Extract the (x, y) coordinate from the center of the cell holding the provided text.  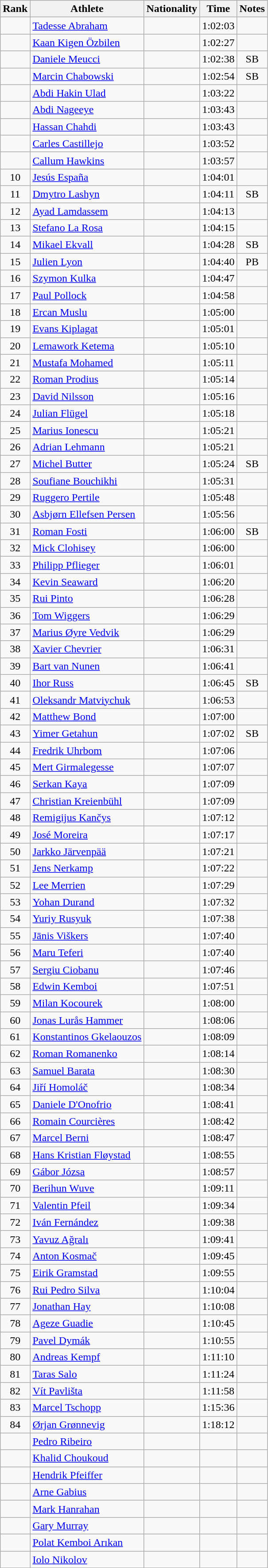
Asbjørn Ellefsen Persen (87, 515)
77 (15, 1307)
Notes (252, 9)
Tadesse Abraham (87, 26)
Romain Courcières (87, 1121)
1:05:00 (218, 312)
Ruggero Pertile (87, 498)
17 (15, 295)
1:11:24 (218, 1374)
1:15:36 (218, 1408)
Lee Merrien (87, 885)
1:10:04 (218, 1290)
1:05:01 (218, 329)
Evans Kiplagat (87, 329)
1:05:16 (218, 396)
Carles Castillejo (87, 143)
60 (15, 1020)
José Moreira (87, 835)
24 (15, 413)
Gábor Józsa (87, 1172)
1:06:31 (218, 649)
Jonas Lurås Hammer (87, 1020)
22 (15, 379)
64 (15, 1088)
1:05:18 (218, 413)
1:09:41 (218, 1239)
1:02:38 (218, 59)
1:07:22 (218, 868)
40 (15, 683)
Jānis Viškers (87, 936)
37 (15, 632)
Remigijus Kančys (87, 818)
18 (15, 312)
1:02:03 (218, 26)
Yavuz Ağralı (87, 1239)
42 (15, 716)
46 (15, 784)
70 (15, 1189)
Taras Salo (87, 1374)
Pedro Ribeiro (87, 1441)
Fredrik Uhrbom (87, 751)
68 (15, 1155)
Marcel Tschopp (87, 1408)
15 (15, 262)
28 (15, 480)
1:06:45 (218, 683)
49 (15, 835)
74 (15, 1256)
1:08:06 (218, 1020)
1:04:15 (218, 228)
Adrian Lehmann (87, 447)
Michel Butter (87, 464)
Yuriy Rusyuk (87, 919)
1:07:38 (218, 919)
Abdi Nageeye (87, 110)
33 (15, 565)
Oleksandr Matviychuk (87, 700)
38 (15, 649)
1:09:55 (218, 1273)
1:07:02 (218, 733)
Rui Pedro Silva (87, 1290)
Mert Girmalegesse (87, 767)
1:07:51 (218, 986)
1:11:10 (218, 1357)
1:06:28 (218, 599)
Ørjan Grønnevig (87, 1425)
69 (15, 1172)
73 (15, 1239)
29 (15, 498)
Pavel Dymák (87, 1340)
47 (15, 801)
78 (15, 1324)
31 (15, 531)
76 (15, 1290)
19 (15, 329)
54 (15, 919)
Serkan Kaya (87, 784)
1:02:54 (218, 76)
25 (15, 430)
Rank (15, 9)
63 (15, 1071)
81 (15, 1374)
44 (15, 751)
1:07:17 (218, 835)
1:08:14 (218, 1054)
1:04:01 (218, 177)
79 (15, 1340)
1:09:11 (218, 1189)
Iván Fernández (87, 1222)
Marcin Chabowski (87, 76)
62 (15, 1054)
Paul Pollock (87, 295)
Marcel Berni (87, 1138)
43 (15, 733)
32 (15, 548)
Jesús España (87, 177)
1:03:22 (218, 93)
1:04:58 (218, 295)
1:07:06 (218, 751)
Abdi Hakin Ulad (87, 93)
Jens Nerkamp (87, 868)
72 (15, 1222)
1:06:20 (218, 582)
21 (15, 363)
Vít Pavlišta (87, 1391)
Callum Hawkins (87, 160)
Athlete (87, 9)
84 (15, 1425)
1:10:55 (218, 1340)
1:09:45 (218, 1256)
1:08:09 (218, 1037)
Rui Pinto (87, 599)
35 (15, 599)
1:08:34 (218, 1088)
Maru Teferi (87, 952)
1:02:27 (218, 43)
1:08:41 (218, 1104)
Hendrik Pfeiffer (87, 1475)
Mikael Ekvall (87, 245)
Daniele Meucci (87, 59)
10 (15, 177)
Lemawork Ketema (87, 346)
1:06:53 (218, 700)
1:05:11 (218, 363)
1:05:48 (218, 498)
Marius Øyre Vedvik (87, 632)
Valentin Pfeil (87, 1205)
16 (15, 279)
1:04:40 (218, 262)
1:06:41 (218, 666)
Roman Romanenko (87, 1054)
Bart van Nunen (87, 666)
Anton Kosmač (87, 1256)
Kaan Kigen Özbilen (87, 43)
Edwin Kemboi (87, 986)
82 (15, 1391)
Yohan Durand (87, 902)
30 (15, 515)
59 (15, 1003)
39 (15, 666)
83 (15, 1408)
Jiří Homoláč (87, 1088)
Szymon Kulka (87, 279)
50 (15, 852)
Ageze Guadie (87, 1324)
Stefano La Rosa (87, 228)
48 (15, 818)
1:08:42 (218, 1121)
71 (15, 1205)
1:07:12 (218, 818)
45 (15, 767)
Jonathan Hay (87, 1307)
1:04:11 (218, 194)
75 (15, 1273)
52 (15, 885)
1:05:24 (218, 464)
1:07:29 (218, 885)
58 (15, 986)
1:08:47 (218, 1138)
Roman Fosti (87, 531)
Arne Gabius (87, 1492)
1:08:00 (218, 1003)
Hassan Chahdi (87, 127)
Eirik Gramstad (87, 1273)
PB (252, 262)
1:04:13 (218, 211)
1:08:30 (218, 1071)
36 (15, 616)
67 (15, 1138)
Soufiane Bouchikhi (87, 480)
Marius Ionescu (87, 430)
51 (15, 868)
Ayad Lamdassem (87, 211)
1:07:46 (218, 969)
1:08:55 (218, 1155)
1:07:00 (218, 716)
53 (15, 902)
1:09:38 (218, 1222)
Christian Kreienbühl (87, 801)
Konstantinos Gkelaouzos (87, 1037)
80 (15, 1357)
14 (15, 245)
Iolo Nikolov (87, 1559)
Nationality (172, 9)
Samuel Barata (87, 1071)
1:07:32 (218, 902)
Mustafa Mohamed (87, 363)
1:08:57 (218, 1172)
1:10:08 (218, 1307)
David Nilsson (87, 396)
Polat Kemboi Arıkan (87, 1542)
Mick Clohisey (87, 548)
1:06:01 (218, 565)
Kevin Seaward (87, 582)
41 (15, 700)
Khalid Choukoud (87, 1458)
1:03:52 (218, 143)
Sergiu Ciobanu (87, 969)
34 (15, 582)
1:03:57 (218, 160)
Berihun Wuve (87, 1189)
65 (15, 1104)
1:10:45 (218, 1324)
66 (15, 1121)
1:07:21 (218, 852)
13 (15, 228)
57 (15, 969)
1:07:07 (218, 767)
Andreas Kempf (87, 1357)
12 (15, 211)
1:05:10 (218, 346)
Jarkko Järvenpää (87, 852)
1:09:34 (218, 1205)
1:05:31 (218, 480)
Philipp Pflieger (87, 565)
61 (15, 1037)
26 (15, 447)
Ercan Muslu (87, 312)
Tom Wiggers (87, 616)
20 (15, 346)
Gary Murray (87, 1525)
11 (15, 194)
1:05:14 (218, 379)
55 (15, 936)
Milan Kocourek (87, 1003)
27 (15, 464)
Matthew Bond (87, 716)
Ihor Russ (87, 683)
1:11:58 (218, 1391)
Julien Lyon (87, 262)
23 (15, 396)
1:18:12 (218, 1425)
1:05:56 (218, 515)
Xavier Chevrier (87, 649)
56 (15, 952)
1:04:47 (218, 279)
Daniele D'Onofrio (87, 1104)
Time (218, 9)
Yimer Getahun (87, 733)
1:04:28 (218, 245)
Julian Flügel (87, 413)
Hans Kristian Fløystad (87, 1155)
Dmytro Lashyn (87, 194)
Roman Prodius (87, 379)
Mark Hanrahan (87, 1509)
